Output the (x, y) coordinate of the center of the cell containing the given text.  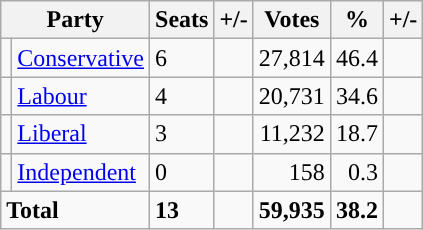
6 (182, 58)
3 (182, 134)
46.4 (356, 58)
Votes (292, 20)
Labour (81, 96)
Conservative (81, 58)
27,814 (292, 58)
34.6 (356, 96)
11,232 (292, 134)
Seats (182, 20)
13 (182, 210)
% (356, 20)
18.7 (356, 134)
158 (292, 172)
20,731 (292, 96)
Total (76, 210)
Independent (81, 172)
38.2 (356, 210)
59,935 (292, 210)
0 (182, 172)
0.3 (356, 172)
Party (76, 20)
Liberal (81, 134)
4 (182, 96)
